Search for the cell housing the specified text and yield its [X, Y] center coordinate. 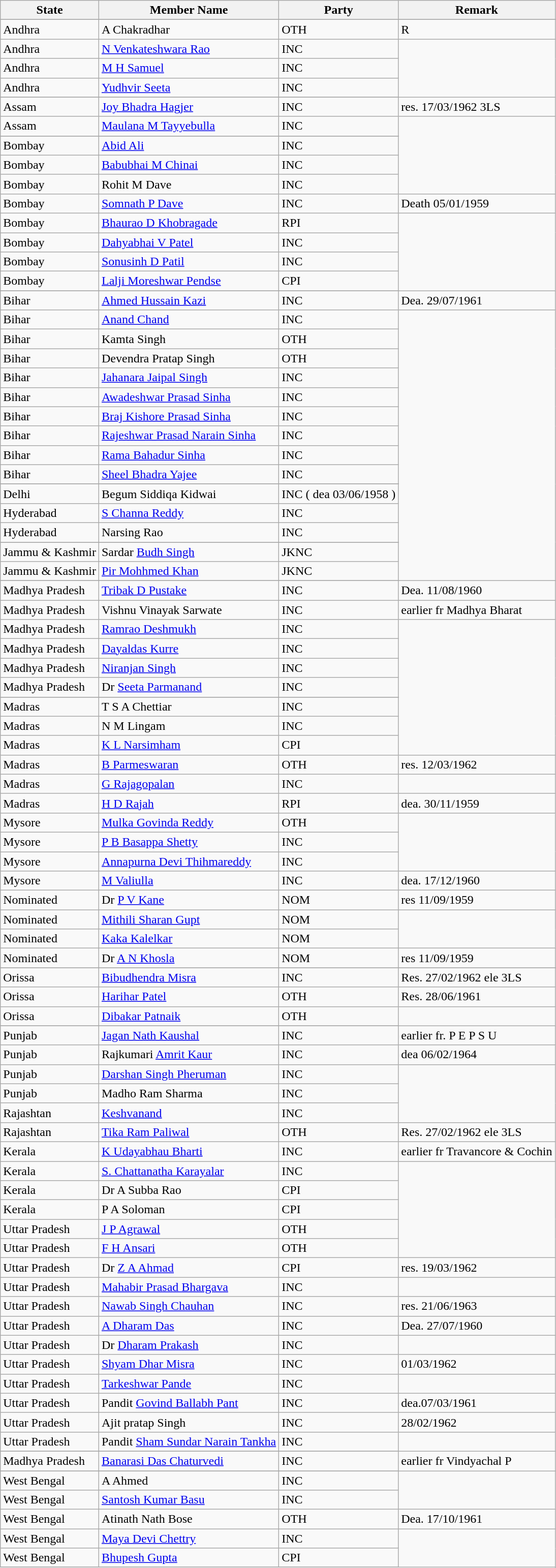
Pir Mohhmed Khan [189, 571]
Anand Chand [189, 320]
Delhi [50, 494]
earlier fr. P E P S U [477, 1035]
Dea. 17/10/1961 [477, 1519]
dea 06/02/1964 [477, 1055]
Dr A Subba Rao [189, 1190]
Begum Siddiqa Kidwai [189, 494]
Darshan Singh Pheruman [189, 1074]
earlier fr Madhya Bharat [477, 610]
Braj Kishore Prasad Sinha [189, 416]
H D Rajah [189, 803]
Pandit Govind Ballabh Pant [189, 1403]
Narsing Rao [189, 532]
Banarasi Das Chaturvedi [189, 1461]
Yudhvir Seeta [189, 87]
Rajkumari Amrit Kaur [189, 1055]
A Dharam Das [189, 1326]
dea. 17/12/1960 [477, 881]
State [50, 10]
res. 17/03/1962 3LS [477, 107]
Atinath Nath Bose [189, 1519]
Santosh Kumar Basu [189, 1500]
N M Lingam [189, 726]
A Chakradhar [189, 29]
T S A Chettiar [189, 706]
INC ( dea 03/06/1958 ) [338, 494]
M H Samuel [189, 68]
res. 12/03/1962 [477, 764]
P B Basappa Shetty [189, 842]
Nawab Singh Chauhan [189, 1306]
Shyam Dhar Misra [189, 1364]
Abid Ali [189, 145]
J P Agrawal [189, 1229]
Tarkeshwar Pande [189, 1383]
K L Narsimham [189, 745]
Dr Dharam Prakash [189, 1345]
Jagan Nath Kaushal [189, 1035]
Sheel Bhadra Yajee [189, 474]
Babubhai M Chinai [189, 165]
Maulana M Tayyebulla [189, 126]
Mahabir Prasad Bhargava [189, 1287]
S Channa Reddy [189, 513]
Harihar Patel [189, 997]
G Rajagopalan [189, 784]
B Parmeswaran [189, 764]
K Udayabhau Bharti [189, 1151]
dea.07/03/1961 [477, 1403]
Kamta Singh [189, 339]
Ahmed Hussain Kazi [189, 300]
Tribak D Pustake [189, 591]
Joy Bhadra Hagjer [189, 107]
Remark [477, 10]
Niranjan Singh [189, 668]
Member Name [189, 10]
Ramrao Deshmukh [189, 629]
R [477, 29]
Awadeshwar Prasad Sinha [189, 397]
Res. 28/06/1961 [477, 997]
Dr Z A Ahmad [189, 1268]
Party [338, 10]
dea. 30/11/1959 [477, 803]
Devendra Pratap Singh [189, 358]
res. 19/03/1962 [477, 1268]
Pandit Sham Sundar Narain Tankha [189, 1441]
res. 21/06/1963 [477, 1306]
A Ahmed [189, 1481]
Rama Bahadur Sinha [189, 455]
F H Ansari [189, 1248]
Annapurna Devi Thihmareddy [189, 862]
Dea. 27/07/1960 [477, 1326]
Dr A N Khosla [189, 958]
Death 05/01/1959 [477, 203]
01/03/1962 [477, 1364]
Lalji Moreshwar Pendse [189, 281]
Dibakar Patnaik [189, 1016]
Bhupesh Gupta [189, 1558]
Dahyabhai V Patel [189, 242]
earlier fr Travancore & Cochin [477, 1151]
Bibudhendra Misra [189, 977]
Jahanara Jaipal Singh [189, 378]
Sardar Budh Singh [189, 551]
Dea. 11/08/1960 [477, 591]
Dr P V Kane [189, 900]
N Venkateshwara Rao [189, 49]
Vishnu Vinayak Sarwate [189, 610]
28/02/1962 [477, 1422]
Maya Devi Chettry [189, 1539]
P A Soloman [189, 1210]
Rajeshwar Prasad Narain Sinha [189, 436]
Tika Ram Paliwal [189, 1132]
S. Chattanatha Karayalar [189, 1171]
Somnath P Dave [189, 203]
M Valiulla [189, 881]
Kaka Kalelkar [189, 939]
Mulka Govinda Reddy [189, 822]
Keshvanand [189, 1113]
Mithili Sharan Gupt [189, 919]
Bhaurao D Khobragade [189, 223]
Dea. 29/07/1961 [477, 300]
earlier fr Vindyachal P [477, 1461]
Rohit M Dave [189, 184]
Dayaldas Kurre [189, 649]
Ajit pratap Singh [189, 1422]
Dr Seeta Parmanand [189, 687]
Madho Ram Sharma [189, 1093]
Sonusinh D Patil [189, 262]
